Output the (x, y) coordinate of the center of the cell containing the given text.  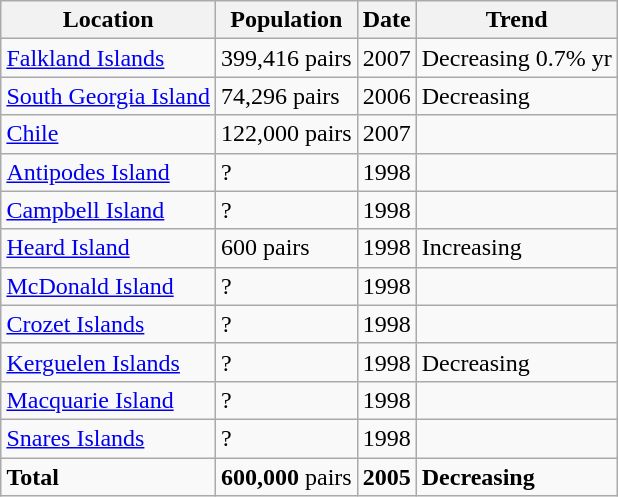
Macquarie Island (108, 400)
74,296 pairs (286, 96)
Antipodes Island (108, 172)
Crozet Islands (108, 324)
Decreasing 0.7% yr (516, 58)
2006 (386, 96)
Total (108, 477)
399,416 pairs (286, 58)
2005 (386, 477)
600 pairs (286, 248)
Population (286, 20)
600,000 pairs (286, 477)
Falkland Islands (108, 58)
Trend (516, 20)
Increasing (516, 248)
Heard Island (108, 248)
Campbell Island (108, 210)
Snares Islands (108, 438)
Location (108, 20)
Chile (108, 134)
Kerguelen Islands (108, 362)
Date (386, 20)
South Georgia Island (108, 96)
McDonald Island (108, 286)
122,000 pairs (286, 134)
